Detect which cell encompasses the target text, then output its (X, Y) center coordinate. 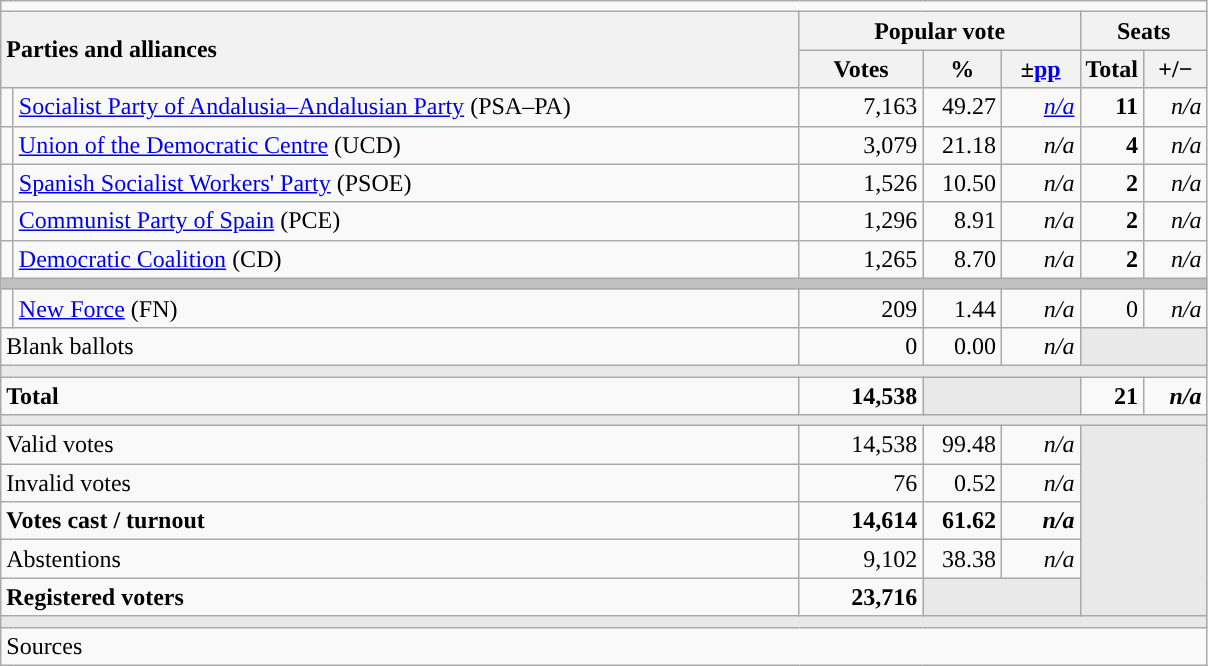
% (962, 69)
11 (1112, 107)
1,265 (861, 259)
±pp (1040, 69)
1.44 (962, 308)
61.62 (962, 521)
9,102 (861, 559)
49.27 (962, 107)
Abstentions (400, 559)
Socialist Party of Andalusia–Andalusian Party (PSA–PA) (406, 107)
4 (1112, 145)
+/− (1176, 69)
Valid votes (400, 445)
Votes cast / turnout (400, 521)
10.50 (962, 183)
Popular vote (940, 31)
Spanish Socialist Workers' Party (PSOE) (406, 183)
209 (861, 308)
14,614 (861, 521)
Parties and alliances (400, 50)
1,526 (861, 183)
23,716 (861, 597)
Invalid votes (400, 483)
38.38 (962, 559)
Sources (604, 646)
7,163 (861, 107)
Union of the Democratic Centre (UCD) (406, 145)
99.48 (962, 445)
Registered voters (400, 597)
Communist Party of Spain (PCE) (406, 221)
1,296 (861, 221)
New Force (FN) (406, 308)
Blank ballots (400, 346)
0.52 (962, 483)
Seats (1144, 31)
3,079 (861, 145)
Democratic Coalition (CD) (406, 259)
8.70 (962, 259)
76 (861, 483)
21.18 (962, 145)
21 (1112, 395)
Votes (861, 69)
8.91 (962, 221)
0.00 (962, 346)
